Capture the cell that displays the provided text and extract its [X, Y] central coordinate. 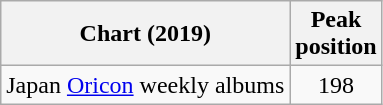
Chart (2019) [146, 34]
Peakposition [336, 34]
198 [336, 85]
Japan Oricon weekly albums [146, 85]
